Detect which cell encompasses the target text, then output its [x, y] center coordinate. 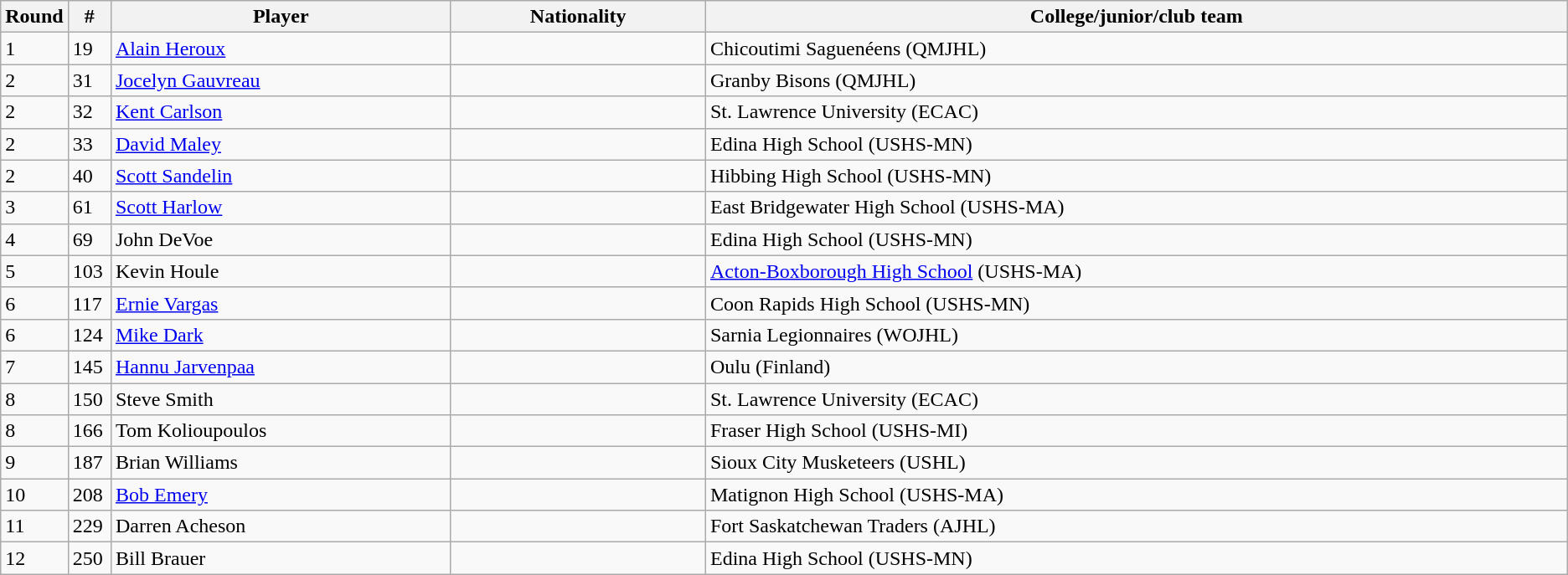
187 [89, 463]
7 [34, 367]
Hannu Jarvenpaa [280, 367]
250 [89, 558]
College/junior/club team [1136, 17]
145 [89, 367]
Hibbing High School (USHS-MN) [1136, 176]
Oulu (Finland) [1136, 367]
10 [34, 495]
Sarnia Legionnaires (WOJHL) [1136, 335]
117 [89, 303]
61 [89, 208]
32 [89, 112]
208 [89, 495]
69 [89, 239]
150 [89, 399]
Alain Heroux [280, 49]
11 [34, 526]
Ernie Vargas [280, 303]
Brian Williams [280, 463]
Fort Saskatchewan Traders (AJHL) [1136, 526]
103 [89, 271]
19 [89, 49]
Bob Emery [280, 495]
Sioux City Musketeers (USHL) [1136, 463]
Darren Acheson [280, 526]
East Bridgewater High School (USHS-MA) [1136, 208]
Bill Brauer [280, 558]
40 [89, 176]
Jocelyn Gauvreau [280, 80]
# [89, 17]
Player [280, 17]
Tom Kolioupoulos [280, 431]
3 [34, 208]
229 [89, 526]
1 [34, 49]
Scott Harlow [280, 208]
31 [89, 80]
Acton-Boxborough High School (USHS-MA) [1136, 271]
Coon Rapids High School (USHS-MN) [1136, 303]
Fraser High School (USHS-MI) [1136, 431]
Nationality [578, 17]
Scott Sandelin [280, 176]
5 [34, 271]
Kent Carlson [280, 112]
John DeVoe [280, 239]
Kevin Houle [280, 271]
Granby Bisons (QMJHL) [1136, 80]
Round [34, 17]
Matignon High School (USHS-MA) [1136, 495]
Chicoutimi Saguenéens (QMJHL) [1136, 49]
166 [89, 431]
4 [34, 239]
David Maley [280, 144]
124 [89, 335]
Mike Dark [280, 335]
33 [89, 144]
Steve Smith [280, 399]
9 [34, 463]
12 [34, 558]
